Detect which cell encompasses the target text, then output its (x, y) center coordinate. 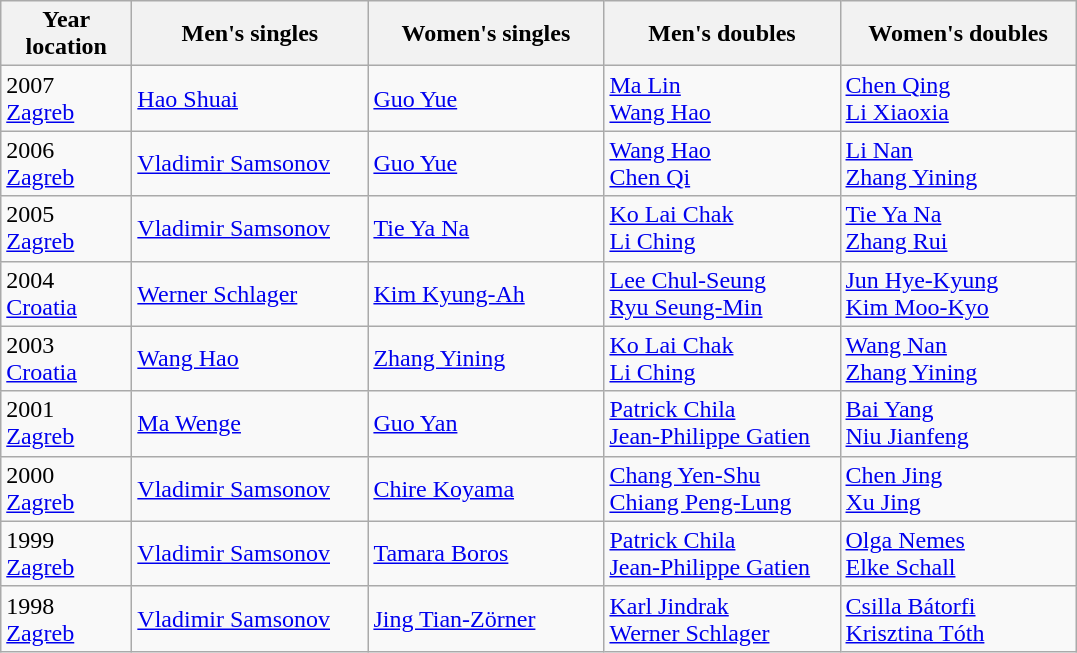
Chang Yen-Shu Chiang Peng-Lung (722, 488)
Tie Ya Na Zhang Rui (958, 228)
Ma Wenge (250, 424)
Women's singles (486, 34)
Csilla Bátorfi Krisztina Tóth (958, 618)
2000 Zagreb (66, 488)
2006 Zagreb (66, 164)
Bai Yang Niu Jianfeng (958, 424)
Women's doubles (958, 34)
Ma Lin Wang Hao (722, 98)
Werner Schlager (250, 294)
Jun Hye-Kyung Kim Moo-Kyo (958, 294)
2007 Zagreb (66, 98)
1999 Zagreb (66, 554)
Olga Nemes Elke Schall (958, 554)
2001 Zagreb (66, 424)
Chen Qing Li Xiaoxia (958, 98)
Hao Shuai (250, 98)
2005 Zagreb (66, 228)
1998 Zagreb (66, 618)
Wang Hao (250, 358)
Wang Hao Chen Qi (722, 164)
Tie Ya Na (486, 228)
Guo Yan (486, 424)
2003 Croatia (66, 358)
Li Nan Zhang Yining (958, 164)
Lee Chul-Seung Ryu Seung-Min (722, 294)
Men's doubles (722, 34)
Year location (66, 34)
Tamara Boros (486, 554)
Jing Tian-Zörner (486, 618)
Wang Nan Zhang Yining (958, 358)
Chire Koyama (486, 488)
Karl Jindrak Werner Schlager (722, 618)
Zhang Yining (486, 358)
2004 Croatia (66, 294)
Kim Kyung-Ah (486, 294)
Chen Jing Xu Jing (958, 488)
Men's singles (250, 34)
